Detect which cell encompasses the target text, then output its [X, Y] center coordinate. 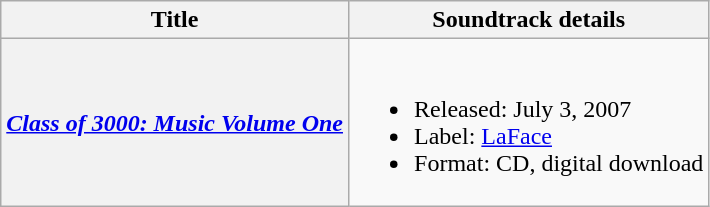
Soundtrack details [529, 20]
Title [175, 20]
Class of 3000: Music Volume One [175, 122]
Released: July 3, 2007Label: LaFaceFormat: CD, digital download [529, 122]
